Search for the cell housing the specified text and yield its (X, Y) center coordinate. 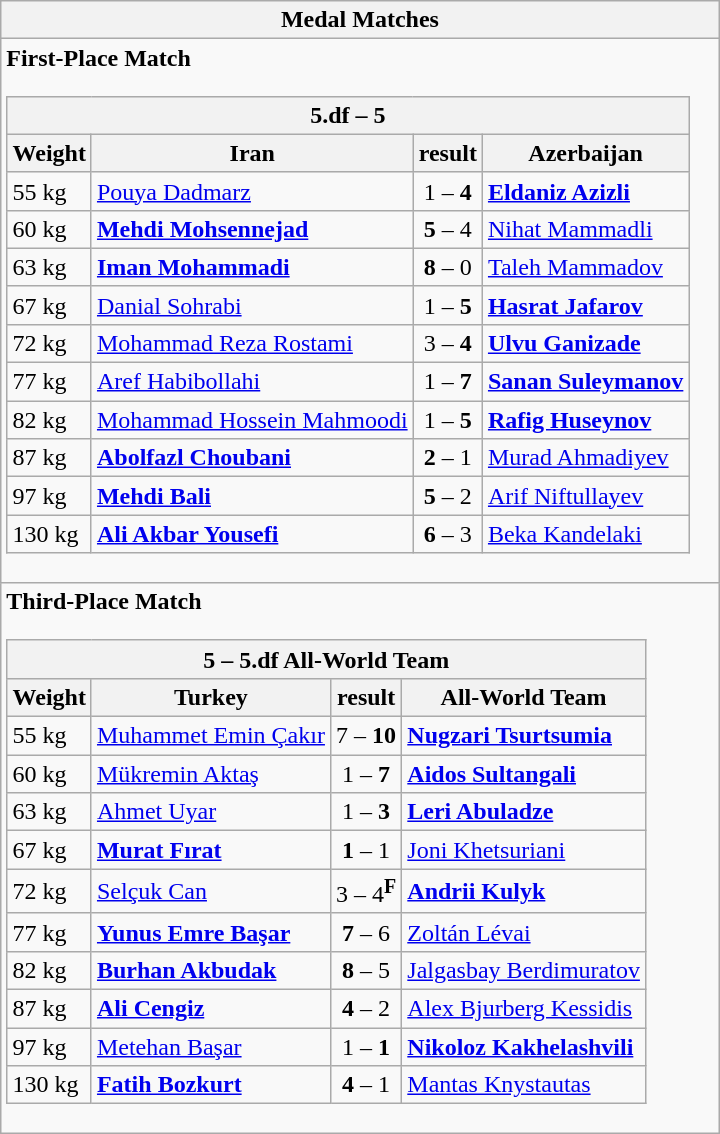
Nihat Mammadli (585, 229)
Taleh Mammadov (585, 267)
1 – 4 (448, 191)
Metehan Başar (210, 1047)
Jalgasbay Berdimuratov (524, 970)
5.df – 5 (348, 115)
Mohammad Hossein Mahmoodi (252, 420)
Medal Matches (360, 20)
Aidos Sultangali (524, 774)
6 – 3 (448, 534)
Nugzari Tsurtsumia (524, 736)
Murad Ahmadiyev (585, 458)
Andrii Kulyk (524, 892)
Ali Cengiz (210, 1008)
Arif Niftullayev (585, 496)
Mohammad Reza Rostami (252, 343)
4 – 2 (366, 1008)
Mantas Knystautas (524, 1085)
Beka Kandelaki (585, 534)
2 – 1 (448, 458)
Hasrat Jafarov (585, 305)
Eldaniz Azizli (585, 191)
8 – 0 (448, 267)
5 – 2 (448, 496)
Mükremin Aktaş (210, 774)
Nikoloz Kakhelashvili (524, 1047)
Ulvu Ganizade (585, 343)
Turkey (210, 697)
Danial Sohrabi (252, 305)
7 – 10 (366, 736)
7 – 6 (366, 932)
Murat Fırat (210, 850)
4 – 1 (366, 1085)
8 – 5 (366, 970)
Rafig Huseynov (585, 420)
Aref Habibollahi (252, 382)
1 – 3 (366, 812)
Muhammet Emin Çakır (210, 736)
Zoltán Lévai (524, 932)
Leri Abuladze (524, 812)
3 – 4 (448, 343)
Sanan Suleymanov (585, 382)
5 – 4 (448, 229)
Mehdi Mohsennejad (252, 229)
Ahmet Uyar (210, 812)
Yunus Emre Başar (210, 932)
Alex Bjurberg Kessidis (524, 1008)
3 – 4F (366, 892)
Burhan Akbudak (210, 970)
Iman Mohammadi (252, 267)
Pouya Dadmarz (252, 191)
5 – 5.df All-World Team (326, 659)
Fatih Bozkurt (210, 1085)
Ali Akbar Yousefi (252, 534)
Iran (252, 153)
Joni Khetsuriani (524, 850)
Abolfazl Choubani (252, 458)
Mehdi Bali (252, 496)
Selçuk Can (210, 892)
Azerbaijan (585, 153)
All-World Team (524, 697)
